Output the [X, Y] coordinate of the center of the cell containing the given text.  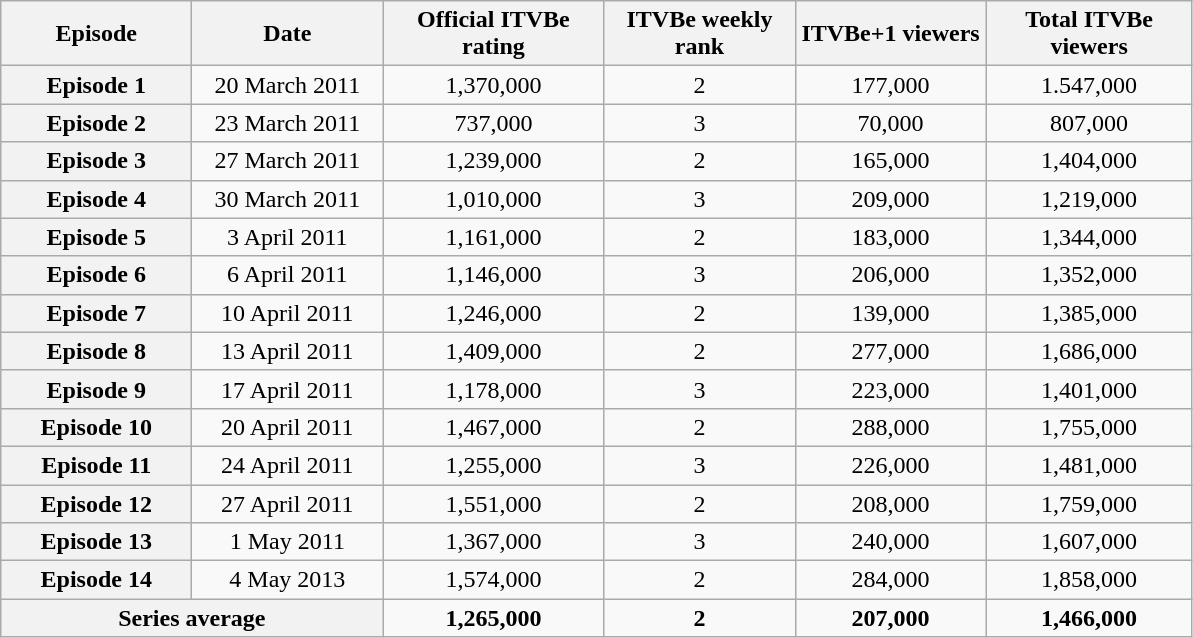
Official ITVBe rating [494, 34]
1,686,000 [1089, 351]
1,265,000 [494, 618]
Episode 4 [96, 199]
6 April 2011 [288, 275]
30 March 2011 [288, 199]
Episode 7 [96, 313]
206,000 [890, 275]
ITVBe+1 viewers [890, 34]
1,146,000 [494, 275]
1,367,000 [494, 542]
Episode 12 [96, 503]
208,000 [890, 503]
209,000 [890, 199]
807,000 [1089, 123]
183,000 [890, 237]
Episode 2 [96, 123]
207,000 [890, 618]
1,352,000 [1089, 275]
1,219,000 [1089, 199]
ITVBe weekly rank [700, 34]
Episode 14 [96, 580]
1,858,000 [1089, 580]
1,607,000 [1089, 542]
1,551,000 [494, 503]
288,000 [890, 427]
23 March 2011 [288, 123]
277,000 [890, 351]
20 April 2011 [288, 427]
Episode 8 [96, 351]
1,404,000 [1089, 161]
Episode 5 [96, 237]
24 April 2011 [288, 465]
1,481,000 [1089, 465]
1,759,000 [1089, 503]
1,755,000 [1089, 427]
240,000 [890, 542]
13 April 2011 [288, 351]
Episode 11 [96, 465]
284,000 [890, 580]
Episode [96, 34]
3 April 2011 [288, 237]
1,409,000 [494, 351]
17 April 2011 [288, 389]
1 May 2011 [288, 542]
1,385,000 [1089, 313]
1,344,000 [1089, 237]
1,467,000 [494, 427]
1,239,000 [494, 161]
Episode 13 [96, 542]
Episode 6 [96, 275]
70,000 [890, 123]
1,370,000 [494, 85]
Series average [192, 618]
1,161,000 [494, 237]
10 April 2011 [288, 313]
737,000 [494, 123]
Episode 3 [96, 161]
1,466,000 [1089, 618]
139,000 [890, 313]
Date [288, 34]
27 March 2011 [288, 161]
177,000 [890, 85]
1,178,000 [494, 389]
Total ITVBe viewers [1089, 34]
165,000 [890, 161]
1,401,000 [1089, 389]
Episode 9 [96, 389]
Episode 10 [96, 427]
20 March 2011 [288, 85]
27 April 2011 [288, 503]
4 May 2013 [288, 580]
223,000 [890, 389]
226,000 [890, 465]
1,246,000 [494, 313]
1,574,000 [494, 580]
1,010,000 [494, 199]
1.547,000 [1089, 85]
1,255,000 [494, 465]
Episode 1 [96, 85]
